Provide the (x, y) coordinate of the cell's center where the given text is located.  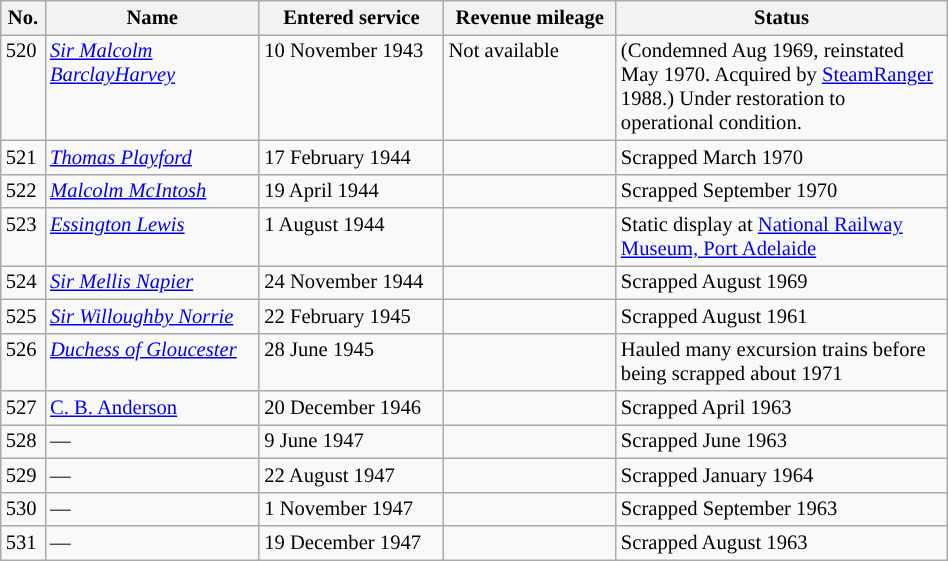
Not available (530, 87)
Scrapped March 1970 (782, 157)
529 (23, 475)
10 November 1943 (351, 87)
22 August 1947 (351, 475)
Scrapped September 1963 (782, 509)
524 (23, 282)
1 November 1947 (351, 509)
Scrapped August 1969 (782, 282)
Scrapped January 1964 (782, 475)
Scrapped June 1963 (782, 441)
(Condemned Aug 1969, reinstated May 1970. Acquired by SteamRanger 1988.) Under restoration to operational condition. (782, 87)
Sir Willoughby Norrie (152, 316)
Sir Mellis Napier (152, 282)
Essington Lewis (152, 237)
528 (23, 441)
Thomas Playford (152, 157)
Static display at National Railway Museum, Port Adelaide (782, 237)
1 August 1944 (351, 237)
523 (23, 237)
Duchess of Gloucester (152, 362)
Entered service (351, 17)
526 (23, 362)
Scrapped August 1963 (782, 543)
530 (23, 509)
No. (23, 17)
Scrapped September 1970 (782, 191)
Malcolm McIntosh (152, 191)
C. B. Anderson (152, 407)
24 November 1944 (351, 282)
527 (23, 407)
Status (782, 17)
Sir MalcolmBarclayHarvey (152, 87)
525 (23, 316)
20 December 1946 (351, 407)
9 June 1947 (351, 441)
22 February 1945 (351, 316)
28 June 1945 (351, 362)
522 (23, 191)
521 (23, 157)
Scrapped August 1961 (782, 316)
Name (152, 17)
19 December 1947 (351, 543)
Scrapped April 1963 (782, 407)
Revenue mileage (530, 17)
Hauled many excursion trains before being scrapped about 1971 (782, 362)
531 (23, 543)
520 (23, 87)
19 April 1944 (351, 191)
17 February 1944 (351, 157)
